Search for the cell housing the specified text and yield its (x, y) center coordinate. 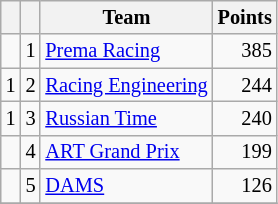
4 (31, 152)
385 (245, 51)
Russian Time (126, 118)
244 (245, 85)
3 (31, 118)
199 (245, 152)
Prema Racing (126, 51)
Team (126, 17)
5 (31, 186)
2 (31, 85)
240 (245, 118)
ART Grand Prix (126, 152)
126 (245, 186)
Racing Engineering (126, 85)
Points (245, 17)
DAMS (126, 186)
